Capture the cell that displays the provided text and extract its (X, Y) central coordinate. 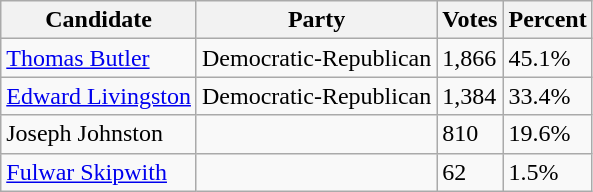
1,866 (470, 58)
Party (316, 20)
Candidate (99, 20)
62 (470, 172)
1,384 (470, 96)
Thomas Butler (99, 58)
33.4% (548, 96)
Fulwar Skipwith (99, 172)
Joseph Johnston (99, 134)
45.1% (548, 58)
19.6% (548, 134)
Edward Livingston (99, 96)
1.5% (548, 172)
Votes (470, 20)
810 (470, 134)
Percent (548, 20)
